Find where the given text appears and provide that cell's center as (X, Y) coordinate. 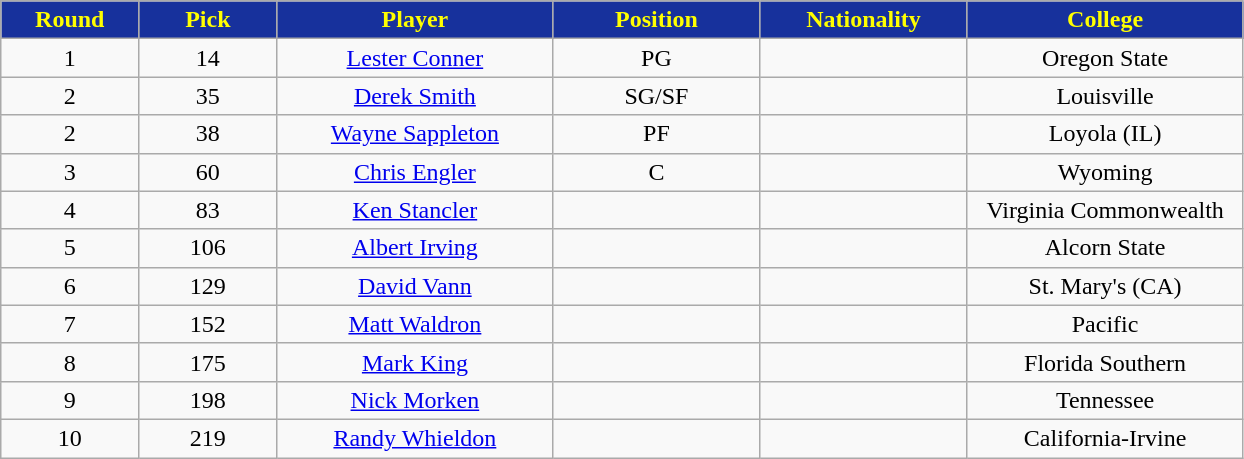
4 (70, 210)
3 (70, 172)
Loyola (IL) (1105, 134)
83 (208, 210)
Nick Morken (415, 400)
8 (70, 362)
C (656, 172)
Derek Smith (415, 96)
Lester Conner (415, 58)
Virginia Commonwealth (1105, 210)
Ken Stancler (415, 210)
Pick (208, 20)
College (1105, 20)
60 (208, 172)
PG (656, 58)
Randy Whieldon (415, 438)
10 (70, 438)
Florida Southern (1105, 362)
Pacific (1105, 324)
175 (208, 362)
Round (70, 20)
Albert Irving (415, 248)
7 (70, 324)
Wyoming (1105, 172)
Wayne Sappleton (415, 134)
Chris Engler (415, 172)
St. Mary's (CA) (1105, 286)
Tennessee (1105, 400)
129 (208, 286)
David Vann (415, 286)
38 (208, 134)
Louisville (1105, 96)
1 (70, 58)
Oregon State (1105, 58)
Position (656, 20)
9 (70, 400)
Alcorn State (1105, 248)
35 (208, 96)
Mark King (415, 362)
6 (70, 286)
Nationality (864, 20)
219 (208, 438)
152 (208, 324)
Player (415, 20)
California-Irvine (1105, 438)
5 (70, 248)
14 (208, 58)
Matt Waldron (415, 324)
198 (208, 400)
PF (656, 134)
106 (208, 248)
SG/SF (656, 96)
